Return the (x, y) coordinate for the center point of the cell that contains the specified text.  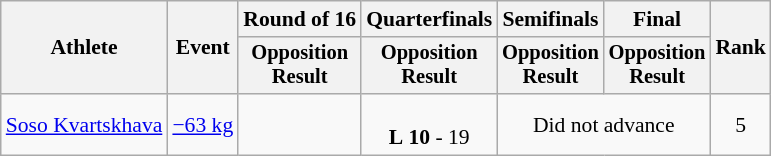
Soso Kvartskhava (84, 124)
Quarterfinals (429, 19)
Event (202, 48)
−63 kg (202, 124)
Final (658, 19)
Athlete (84, 48)
Semifinals (550, 19)
Did not advance (604, 124)
5 (740, 124)
Round of 16 (300, 19)
L 10 - 19 (429, 124)
Rank (740, 48)
